Identify which cell holds the provided text, then report its [X, Y] central coordinate. 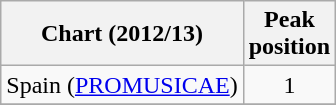
1 [289, 85]
Spain (PROMUSICAE) [122, 85]
Peakposition [289, 34]
Chart (2012/13) [122, 34]
